For the text-containing cell, return its midpoint in (X, Y) coordinate format. 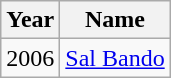
Year (30, 20)
Sal Bando (115, 58)
Name (115, 20)
2006 (30, 58)
